Scan for the cell matching the given text and deliver its (x, y) coordinate at center. 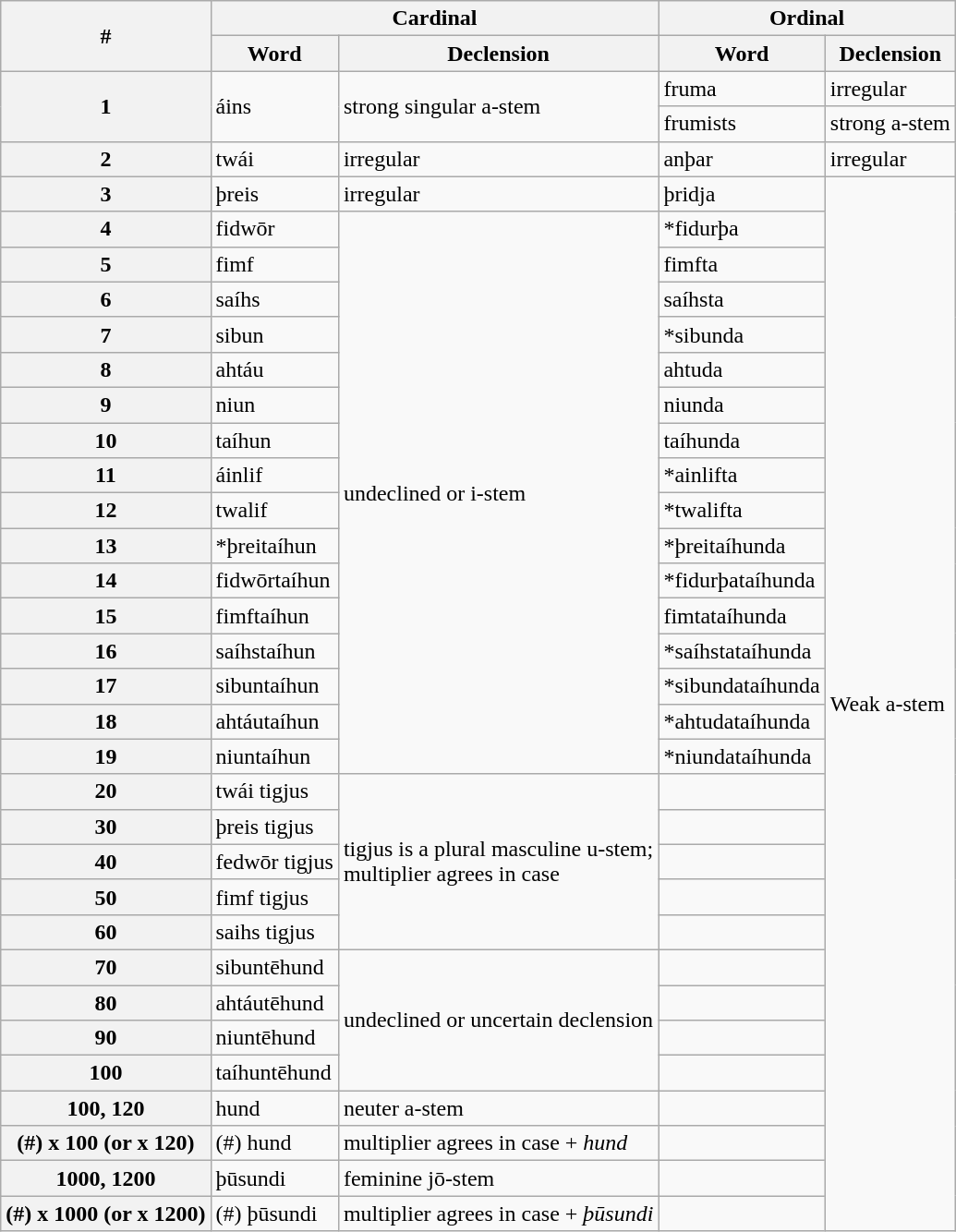
3 (105, 194)
(#) x 1000 (or x 1200) (105, 1214)
20 (105, 791)
sibun (274, 334)
*þreitaíhunda (742, 546)
ahtáutēhund (274, 1002)
11 (105, 476)
taíhuntēhund (274, 1073)
undeclined or uncertain declension (499, 1020)
saíhsta (742, 299)
*þreitaíhun (274, 546)
þreis (274, 194)
Ordinal (807, 18)
50 (105, 897)
100, 120 (105, 1108)
(#) x 100 (or x 120) (105, 1143)
8 (105, 369)
13 (105, 546)
fidwōr (274, 229)
1000, 1200 (105, 1178)
*fidurþataíhunda (742, 581)
niuntēhund (274, 1038)
fidwōrtaíhun (274, 581)
5 (105, 264)
fimftaíhun (274, 616)
frumists (742, 124)
(#) þūsundi (274, 1214)
áins (274, 106)
12 (105, 511)
anþar (742, 159)
multiplier agrees in case + hund (499, 1143)
feminine jō-stem (499, 1178)
neuter a-stem (499, 1108)
fimf (274, 264)
sibuntēhund (274, 967)
Cardinal (434, 18)
*ainlifta (742, 476)
fruma (742, 89)
saíhs (274, 299)
7 (105, 334)
sibuntaíhun (274, 686)
þūsundi (274, 1178)
fimfta (742, 264)
*sibunda (742, 334)
9 (105, 405)
15 (105, 616)
17 (105, 686)
fimf tigjus (274, 897)
twái tigjus (274, 791)
hund (274, 1108)
*ahtudataíhunda (742, 721)
(#) hund (274, 1143)
1 (105, 106)
2 (105, 159)
Weak a-stem (890, 704)
10 (105, 441)
40 (105, 862)
*twalifta (742, 511)
100 (105, 1073)
90 (105, 1038)
ahtáutaíhun (274, 721)
*saíhstataíhunda (742, 651)
taíhunda (742, 441)
6 (105, 299)
*sibundataíhunda (742, 686)
strong singular a-stem (499, 106)
niun (274, 405)
fedwōr tigjus (274, 862)
multiplier agrees in case + þūsundi (499, 1214)
30 (105, 827)
80 (105, 1002)
niunda (742, 405)
60 (105, 932)
þridja (742, 194)
þreis tigjus (274, 827)
twalif (274, 511)
saihs tigjus (274, 932)
niuntaíhun (274, 756)
ahtuda (742, 369)
14 (105, 581)
*fidurþa (742, 229)
tigjus is a plural masculine u-stem;multiplier agrees in case (499, 862)
strong a-stem (890, 124)
twái (274, 159)
taíhun (274, 441)
fimtataíhunda (742, 616)
70 (105, 967)
4 (105, 229)
ahtáu (274, 369)
# (105, 36)
undeclined or i-stem (499, 493)
áinlif (274, 476)
16 (105, 651)
18 (105, 721)
19 (105, 756)
*niundataíhunda (742, 756)
saíhstaíhun (274, 651)
